Output the (x, y) coordinate of the center of the cell containing the given text.  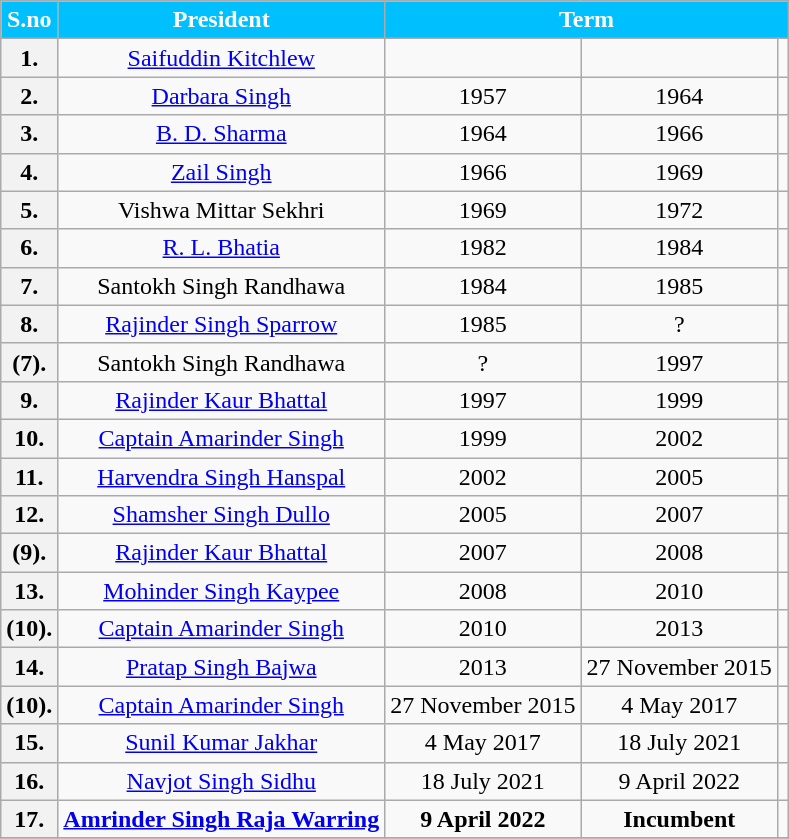
1957 (483, 96)
B. D. Sharma (222, 134)
Rajinder Singh Sparrow (222, 324)
Saifuddin Kitchlew (222, 58)
10. (30, 438)
6. (30, 248)
Navjot Singh Sidhu (222, 781)
12. (30, 515)
Shamsher Singh Dullo (222, 515)
13. (30, 591)
Incumbent (679, 819)
Term (587, 20)
President (222, 20)
Vishwa Mittar Sekhri (222, 210)
Pratap Singh Bajwa (222, 667)
S.no (30, 20)
11. (30, 477)
(7). (30, 362)
4. (30, 172)
9. (30, 400)
1. (30, 58)
2. (30, 96)
Harvendra Singh Hanspal (222, 477)
Amrinder Singh Raja Warring (222, 819)
15. (30, 743)
5. (30, 210)
Mohinder Singh Kaypee (222, 591)
Zail Singh (222, 172)
1972 (679, 210)
17. (30, 819)
16. (30, 781)
Darbara Singh (222, 96)
14. (30, 667)
R. L. Bhatia (222, 248)
3. (30, 134)
(9). (30, 553)
1982 (483, 248)
Sunil Kumar Jakhar (222, 743)
8. (30, 324)
7. (30, 286)
